Scan for the cell matching the given text and deliver its [x, y] coordinate at center. 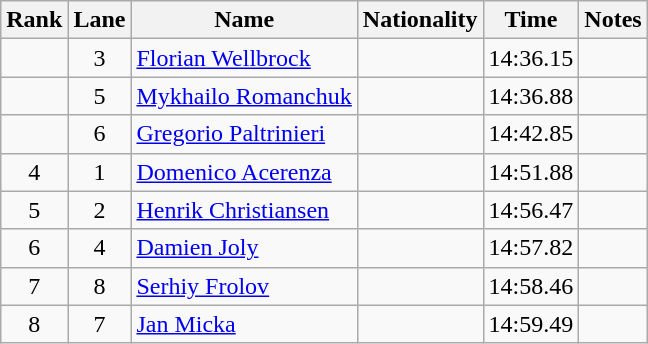
1 [100, 172]
14:42.85 [531, 134]
14:56.47 [531, 210]
Damien Joly [244, 248]
Time [531, 20]
14:58.46 [531, 286]
Serhiy Frolov [244, 286]
Henrik Christiansen [244, 210]
Name [244, 20]
Mykhailo Romanchuk [244, 96]
14:36.88 [531, 96]
14:57.82 [531, 248]
2 [100, 210]
Notes [613, 20]
Gregorio Paltrinieri [244, 134]
Lane [100, 20]
Nationality [420, 20]
Florian Wellbrock [244, 58]
Domenico Acerenza [244, 172]
14:36.15 [531, 58]
3 [100, 58]
14:59.49 [531, 324]
Jan Micka [244, 324]
14:51.88 [531, 172]
Rank [34, 20]
